Return the [x, y] coordinate for the center point of the cell that contains the specified text.  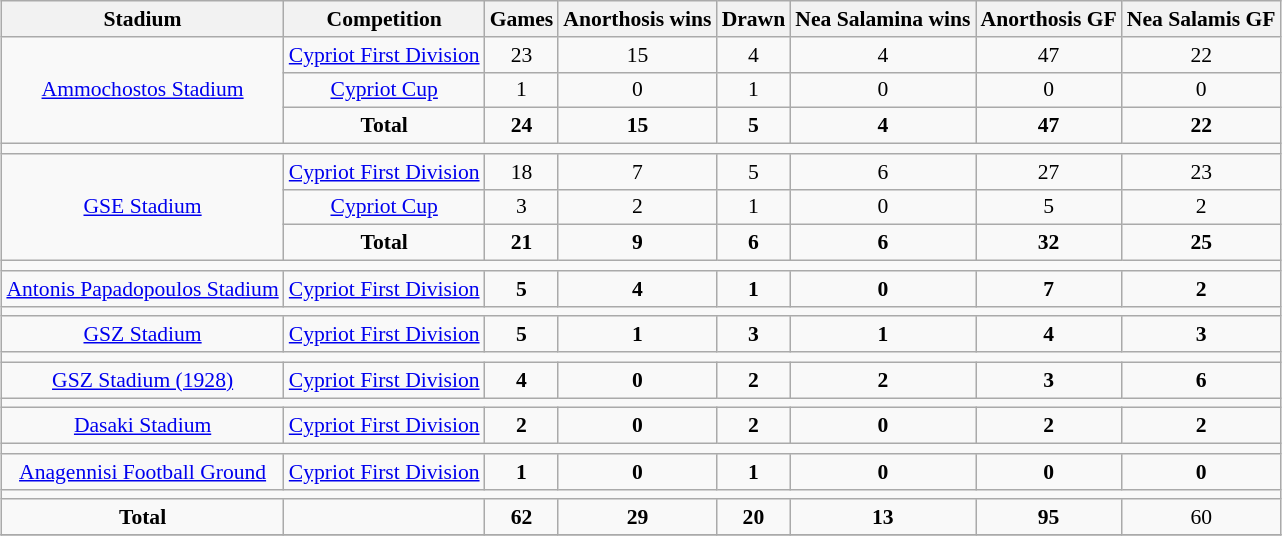
60 [1202, 518]
27 [1049, 172]
GSZ Stadium [142, 335]
Ammochostos Stadium [142, 90]
GSE Stadium [142, 208]
29 [637, 518]
Anorthosis wins [637, 19]
62 [522, 518]
Games [522, 19]
GSZ Stadium (1928) [142, 380]
18 [522, 172]
24 [522, 126]
21 [522, 243]
Nea Salamis GF [1202, 19]
Competition [384, 19]
32 [1049, 243]
Antonis Papadopoulos Stadium [142, 289]
13 [882, 518]
25 [1202, 243]
Anagennisi Football Ground [142, 472]
Dasaki Stadium [142, 426]
20 [754, 518]
Nea Salamina wins [882, 19]
95 [1049, 518]
Stadium [142, 19]
Drawn [754, 19]
Anorthosis GF [1049, 19]
9 [637, 243]
